Find where the given text appears and provide that cell's center as (x, y) coordinate. 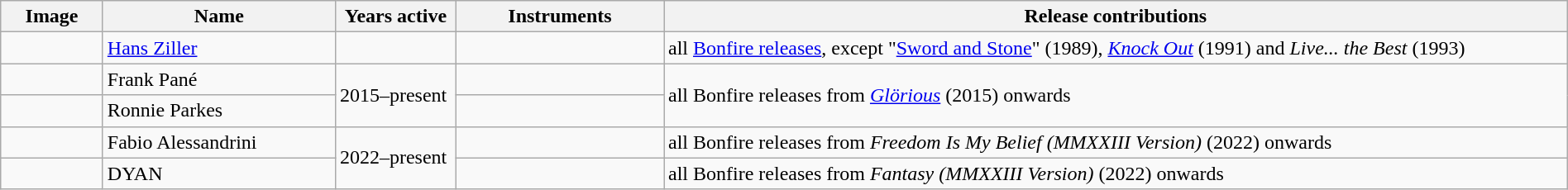
Release contributions (1115, 17)
Name (218, 17)
Instruments (559, 17)
all Bonfire releases from Freedom Is My Belief (MMXXIII Version) (2022) onwards (1115, 142)
Ronnie Parkes (218, 111)
Image (52, 17)
Hans Ziller (218, 48)
Frank Pané (218, 79)
Years active (395, 17)
all Bonfire releases from Glörious (2015) onwards (1115, 95)
Fabio Alessandrini (218, 142)
2015–present (395, 95)
2022–present (395, 158)
all Bonfire releases, except "Sword and Stone" (1989), Knock Out (1991) and Live... the Best (1993) (1115, 48)
all Bonfire releases from Fantasy (MMXXIII Version) (2022) onwards (1115, 173)
DYAN (218, 173)
